Extract the [x, y] coordinate from the center of the cell holding the provided text.  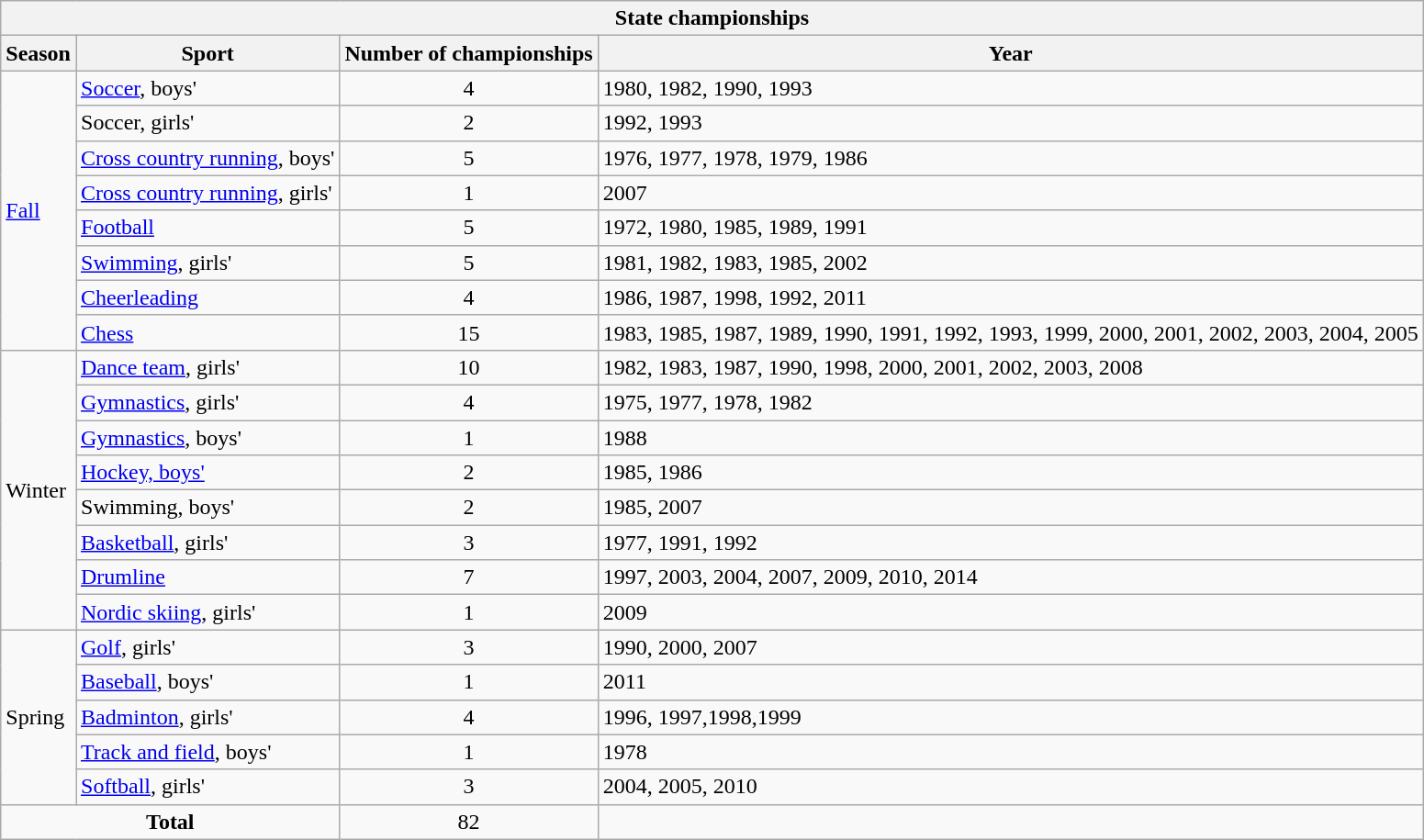
Year [1010, 53]
Fall [39, 210]
1975, 1977, 1978, 1982 [1010, 402]
1977, 1991, 1992 [1010, 543]
1980, 1982, 1990, 1993 [1010, 88]
Season [39, 53]
1976, 1977, 1978, 1979, 1986 [1010, 158]
Cross country running, boys' [207, 158]
2009 [1010, 612]
Cheerleading [207, 297]
7 [468, 577]
2007 [1010, 193]
1985, 2007 [1010, 508]
Hockey, boys' [207, 473]
Sport [207, 53]
Golf, girls' [207, 647]
Soccer, boys' [207, 88]
Softball, girls' [207, 787]
Total [171, 822]
Drumline [207, 577]
Gymnastics, girls' [207, 402]
15 [468, 332]
Chess [207, 332]
Soccer, girls' [207, 123]
1986, 1987, 1998, 1992, 2011 [1010, 297]
Swimming, girls' [207, 263]
1992, 1993 [1010, 123]
10 [468, 367]
2004, 2005, 2010 [1010, 787]
Spring [39, 717]
Gymnastics, boys' [207, 438]
1985, 1986 [1010, 473]
Football [207, 228]
Number of championships [468, 53]
Swimming, boys' [207, 508]
Winter [39, 489]
1981, 1982, 1983, 1985, 2002 [1010, 263]
Dance team, girls' [207, 367]
1978 [1010, 752]
1990, 2000, 2007 [1010, 647]
Track and field, boys' [207, 752]
State championships [712, 18]
1982, 1983, 1987, 1990, 1998, 2000, 2001, 2002, 2003, 2008 [1010, 367]
1983, 1985, 1987, 1989, 1990, 1991, 1992, 1993, 1999, 2000, 2001, 2002, 2003, 2004, 2005 [1010, 332]
Baseball, boys' [207, 682]
1972, 1980, 1985, 1989, 1991 [1010, 228]
Cross country running, girls' [207, 193]
Nordic skiing, girls' [207, 612]
82 [468, 822]
1997, 2003, 2004, 2007, 2009, 2010, 2014 [1010, 577]
Badminton, girls' [207, 717]
Basketball, girls' [207, 543]
2011 [1010, 682]
1996, 1997,1998,1999 [1010, 717]
1988 [1010, 438]
